For the text-containing cell, return its midpoint in (X, Y) coordinate format. 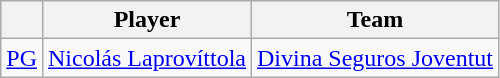
Divina Seguros Joventut (376, 58)
Team (376, 20)
Player (146, 20)
Nicolás Laprovíttola (146, 58)
PG (22, 58)
